Detect which cell encompasses the target text, then output its [x, y] center coordinate. 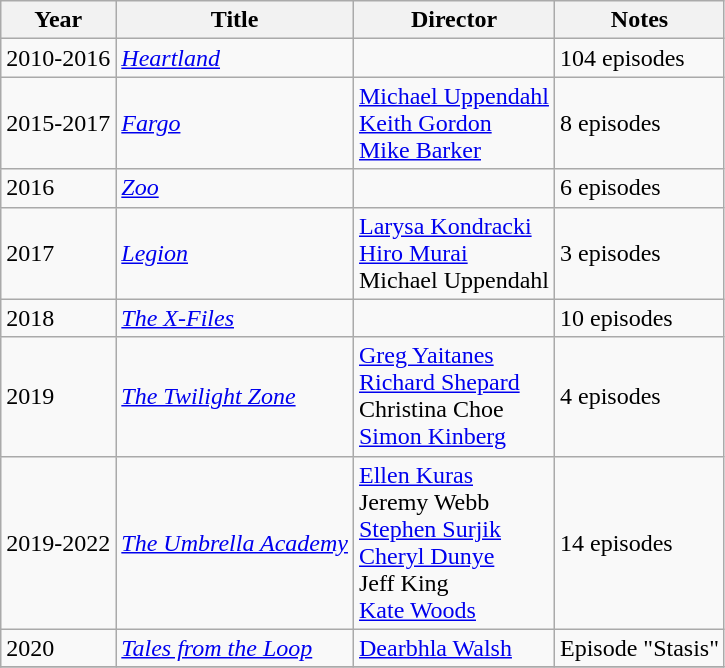
104 episodes [639, 58]
Episode "Stasis" [639, 648]
Heartland [235, 58]
2019 [58, 396]
4 episodes [639, 396]
2019-2022 [58, 542]
2016 [58, 188]
Michael UppendahlKeith GordonMike Barker [454, 123]
2017 [58, 253]
Dearbhla Walsh [454, 648]
Ellen KurasJeremy WebbStephen SurjikCheryl DunyeJeff KingKate Woods [454, 542]
Tales from the Loop [235, 648]
10 episodes [639, 318]
Larysa KondrackiHiro MuraiMichael Uppendahl [454, 253]
The Twilight Zone [235, 396]
Greg YaitanesRichard ShepardChristina ChoeSimon Kinberg [454, 396]
Legion [235, 253]
The X-Files [235, 318]
2018 [58, 318]
Notes [639, 20]
The Umbrella Academy [235, 542]
3 episodes [639, 253]
Fargo [235, 123]
8 episodes [639, 123]
14 episodes [639, 542]
Year [58, 20]
Director [454, 20]
2015-2017 [58, 123]
2020 [58, 648]
Zoo [235, 188]
Title [235, 20]
2010-2016 [58, 58]
6 episodes [639, 188]
